Output the [x, y] coordinate of the center of the cell containing the given text.  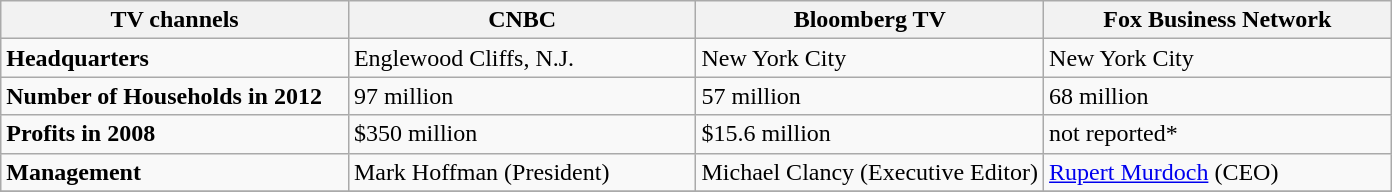
$350 million [522, 134]
Rupert Murdoch (CEO) [1218, 172]
Michael Clancy (Executive Editor) [870, 172]
57 million [870, 96]
TV channels [175, 20]
Englewood Cliffs, N.J. [522, 58]
Fox Business Network [1218, 20]
Headquarters [175, 58]
not reported* [1218, 134]
CNBC [522, 20]
97 million [522, 96]
$15.6 million [870, 134]
68 million [1218, 96]
Mark Hoffman (President) [522, 172]
Bloomberg TV [870, 20]
Number of Households in 2012 [175, 96]
Profits in 2008 [175, 134]
Management [175, 172]
